From the cell containing the given text, extract its center point as (x, y) coordinate. 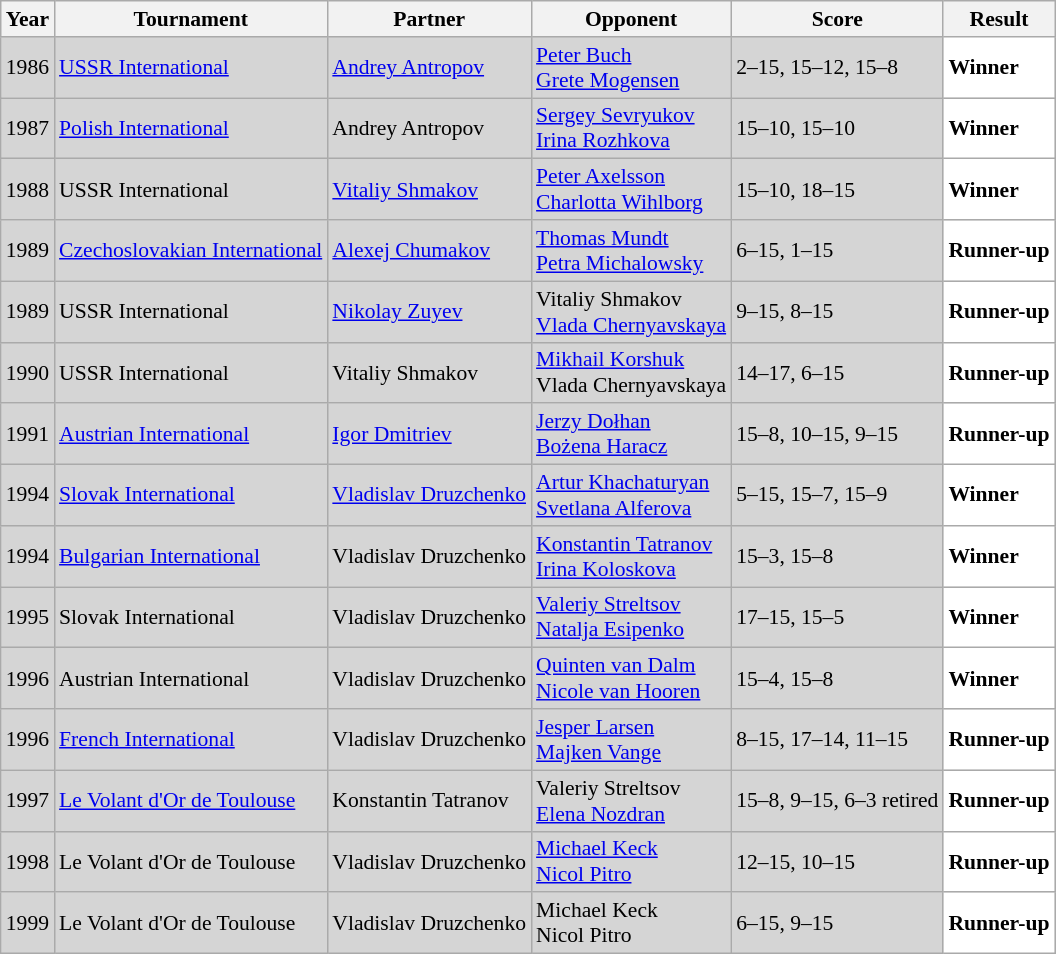
Tournament (190, 19)
Polish International (190, 128)
15–3, 15–8 (837, 556)
Year (28, 19)
Peter Axelsson Charlotta Wihlborg (631, 190)
Jesper Larsen Majken Vange (631, 740)
Partner (429, 19)
French International (190, 740)
1995 (28, 618)
8–15, 17–14, 11–15 (837, 740)
Opponent (631, 19)
1991 (28, 434)
Valeriy Streltsov Elena Nozdran (631, 800)
1986 (28, 68)
15–10, 15–10 (837, 128)
1988 (28, 190)
17–15, 15–5 (837, 618)
Konstantin Tatranov (429, 800)
Vitaliy Shmakov Vlada Chernyavskaya (631, 312)
15–10, 18–15 (837, 190)
Czechoslovakian International (190, 250)
Sergey Sevryukov Irina Rozhkova (631, 128)
1998 (28, 862)
6–15, 1–15 (837, 250)
6–15, 9–15 (837, 924)
1999 (28, 924)
Score (837, 19)
Bulgarian International (190, 556)
15–4, 15–8 (837, 678)
9–15, 8–15 (837, 312)
Jerzy Dołhan Bożena Haracz (631, 434)
1987 (28, 128)
Quinten van Dalm Nicole van Hooren (631, 678)
Artur Khachaturyan Svetlana Alferova (631, 496)
Igor Dmitriev (429, 434)
Konstantin Tatranov Irina Koloskova (631, 556)
1997 (28, 800)
Mikhail Korshuk Vlada Chernyavskaya (631, 372)
15–8, 10–15, 9–15 (837, 434)
Result (998, 19)
Thomas Mundt Petra Michalowsky (631, 250)
Valeriy Streltsov Natalja Esipenko (631, 618)
15–8, 9–15, 6–3 retired (837, 800)
12–15, 10–15 (837, 862)
Alexej Chumakov (429, 250)
14–17, 6–15 (837, 372)
Peter Buch Grete Mogensen (631, 68)
2–15, 15–12, 15–8 (837, 68)
5–15, 15–7, 15–9 (837, 496)
Nikolay Zuyev (429, 312)
1990 (28, 372)
